Find where the given text appears and provide that cell's center as (X, Y) coordinate. 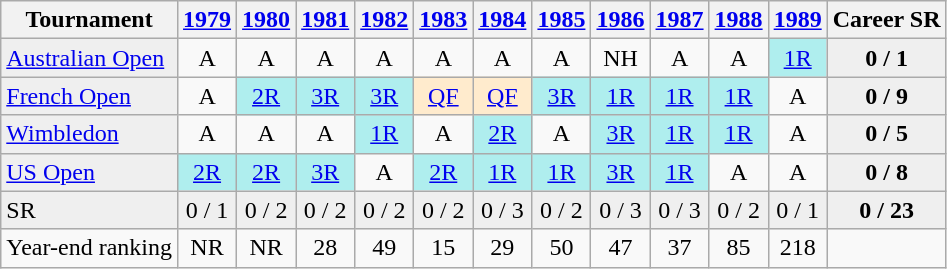
218 (798, 248)
Career SR (886, 20)
85 (738, 248)
15 (444, 248)
Year-end ranking (90, 248)
0 / 8 (886, 172)
37 (680, 248)
1988 (738, 20)
Australian Open (90, 58)
French Open (90, 96)
0 / 23 (886, 210)
50 (562, 248)
47 (620, 248)
29 (502, 248)
1986 (620, 20)
1985 (562, 20)
1980 (266, 20)
Wimbledon (90, 134)
0 / 5 (886, 134)
US Open (90, 172)
28 (326, 248)
Tournament (90, 20)
1987 (680, 20)
1981 (326, 20)
1982 (384, 20)
0 / 9 (886, 96)
1984 (502, 20)
1983 (444, 20)
1979 (208, 20)
SR (90, 210)
NH (620, 58)
49 (384, 248)
1989 (798, 20)
